Detect which cell encompasses the target text, then output its (X, Y) center coordinate. 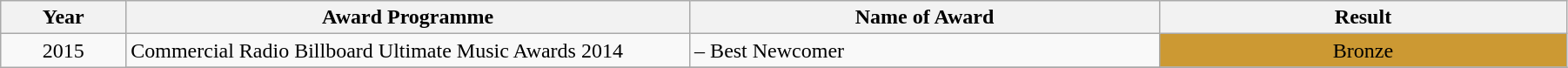
Year (64, 17)
Award Programme (408, 17)
Result (1363, 17)
Bronze (1363, 51)
Name of Award (925, 17)
Commercial Radio Billboard Ultimate Music Awards 2014 (408, 51)
2015 (64, 51)
– Best Newcomer (925, 51)
